Find where the given text appears and provide that cell's center as [X, Y] coordinate. 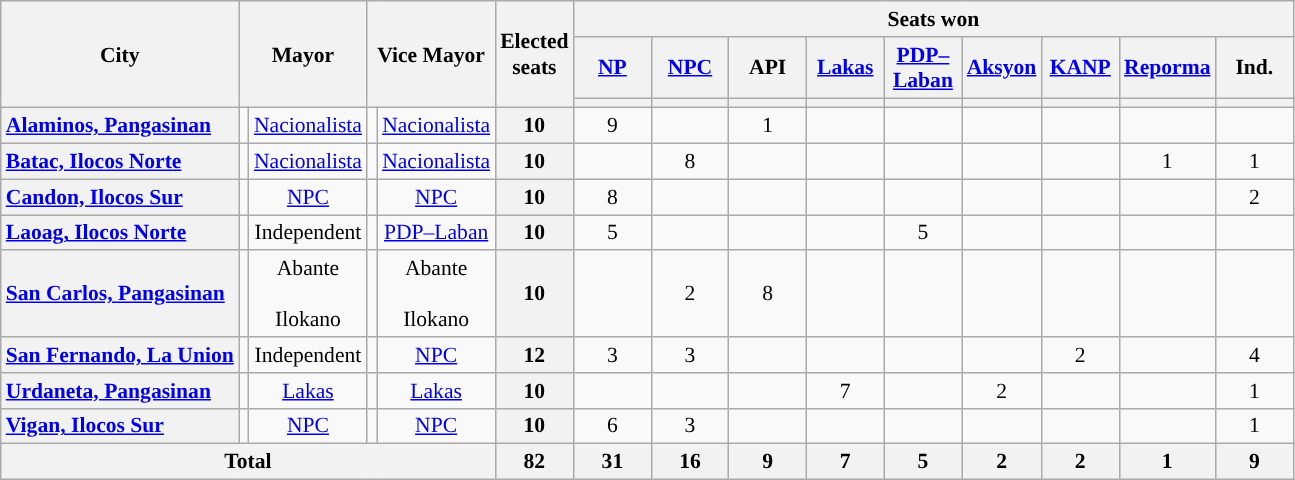
4 [1255, 355]
Mayor [303, 54]
Vice Mayor [431, 54]
Ind. [1255, 68]
Batac, Ilocos Norte [120, 162]
31 [613, 462]
Total [248, 462]
16 [690, 462]
Reporma [1167, 68]
6 [613, 426]
Vigan, Ilocos Sur [120, 426]
San Fernando, La Union [120, 355]
12 [534, 355]
Alaminos, Pangasinan [120, 126]
KANP [1080, 68]
Candon, Ilocos Sur [120, 197]
Laoag, Ilocos Norte [120, 233]
Aksyon [1002, 68]
Seats won [934, 19]
Electedseats [534, 54]
API [768, 68]
82 [534, 462]
NP [613, 68]
San Carlos, Pangasinan [120, 294]
City [120, 54]
Urdaneta, Pangasinan [120, 391]
